Extract the (X, Y) coordinate from the center of the cell holding the provided text.  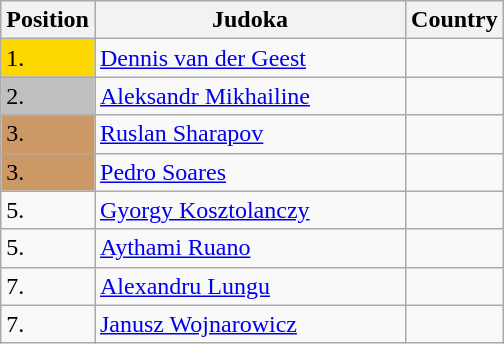
Position (48, 20)
2. (48, 96)
Country (455, 20)
Aleksandr Mikhailine (250, 96)
Ruslan Sharapov (250, 134)
Janusz Wojnarowicz (250, 324)
Dennis van der Geest (250, 58)
1. (48, 58)
Alexandru Lungu (250, 286)
Pedro Soares (250, 172)
Aythami Ruano (250, 248)
Gyorgy Kosztolanczy (250, 210)
Judoka (250, 20)
